Extract the (x, y) coordinate from the center of the cell holding the provided text.  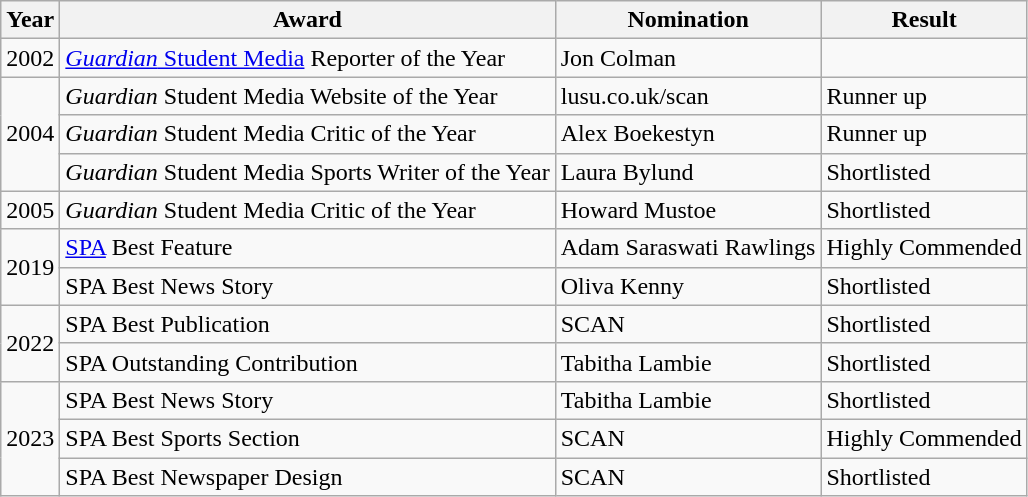
SPA Best Publication (308, 324)
Year (30, 20)
SPA Best Newspaper Design (308, 477)
Guardian Student Media Sports Writer of the Year (308, 172)
Howard Mustoe (688, 210)
Guardian Student Media Website of the Year (308, 96)
2019 (30, 267)
2022 (30, 343)
Guardian Student Media Reporter of the Year (308, 58)
Oliva Kenny (688, 286)
SPA Outstanding Contribution (308, 362)
SPA Best Feature (308, 248)
2005 (30, 210)
Jon Colman (688, 58)
Nomination (688, 20)
SPA Best Sports Section (308, 438)
lusu.co.uk/scan (688, 96)
2004 (30, 134)
Alex Boekestyn (688, 134)
Laura Bylund (688, 172)
Award (308, 20)
2023 (30, 438)
Result (924, 20)
Adam Saraswati Rawlings (688, 248)
2002 (30, 58)
